Output the (x, y) coordinate of the center of the cell containing the given text.  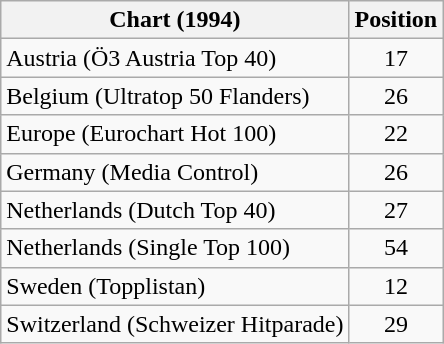
Europe (Eurochart Hot 100) (175, 134)
Switzerland (Schweizer Hitparade) (175, 324)
Belgium (Ultratop 50 Flanders) (175, 96)
Netherlands (Single Top 100) (175, 248)
29 (396, 324)
54 (396, 248)
12 (396, 286)
Germany (Media Control) (175, 172)
Chart (1994) (175, 20)
22 (396, 134)
Sweden (Topplistan) (175, 286)
Position (396, 20)
27 (396, 210)
Austria (Ö3 Austria Top 40) (175, 58)
Netherlands (Dutch Top 40) (175, 210)
17 (396, 58)
